From the cell containing the given text, extract its center point as [X, Y] coordinate. 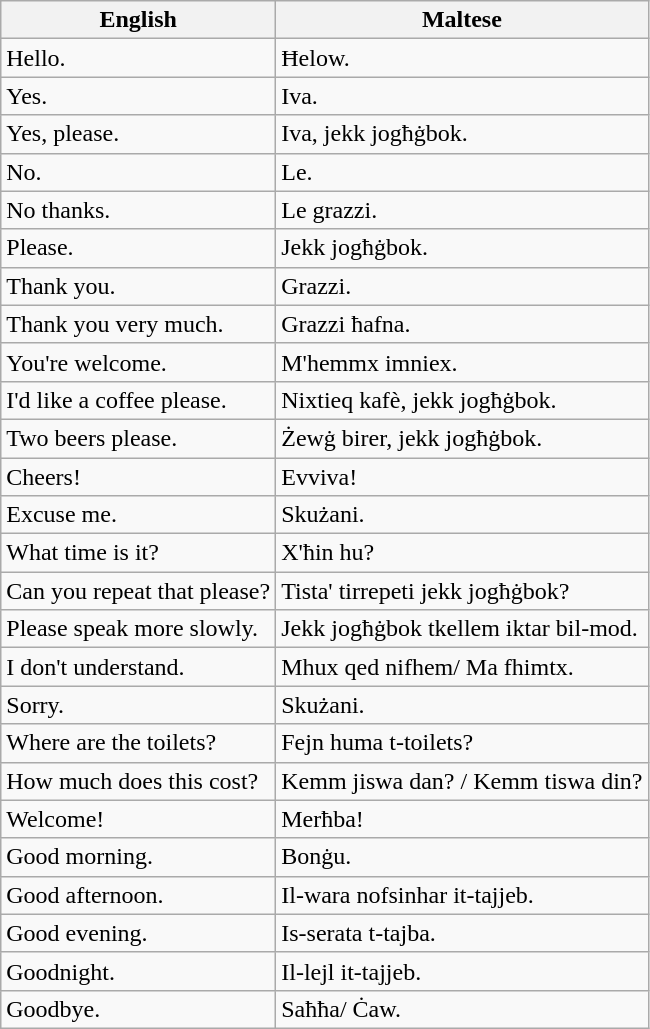
Goodnight. [138, 971]
Goodbye. [138, 1009]
Nixtieq kafè, jekk jogħġbok. [462, 400]
M'hemmx imniex. [462, 362]
Grazzi. [462, 286]
I'd like a coffee please. [138, 400]
Il-lejl it-tajjeb. [462, 971]
No thanks. [138, 210]
How much does this cost? [138, 781]
Yes, please. [138, 134]
You're welcome. [138, 362]
Thank you very much. [138, 324]
Please speak more slowly. [138, 629]
Two beers please. [138, 438]
Good afternoon. [138, 895]
Kemm jiswa dan? / Kemm tiswa din? [462, 781]
Good evening. [138, 933]
No. [138, 172]
Le grazzi. [462, 210]
Jekk jogħġbok tkellem iktar bil-mod. [462, 629]
Thank you. [138, 286]
Cheers! [138, 477]
Saħħa/ Ċaw. [462, 1009]
Yes. [138, 96]
Can you repeat that please? [138, 591]
X'ħin hu? [462, 553]
Hello. [138, 58]
Iva, jekk jogħġbok. [462, 134]
Le. [462, 172]
Iva. [462, 96]
Sorry. [138, 705]
Welcome! [138, 819]
Tista' tirrepeti jekk jogħġbok? [462, 591]
Fejn huma t-toilets? [462, 743]
Ħelow. [462, 58]
Evviva! [462, 477]
Excuse me. [138, 515]
Maltese [462, 20]
I don't understand. [138, 667]
Is-serata t-tajba. [462, 933]
Bonġu. [462, 857]
Good morning. [138, 857]
Il-wara nofsinhar it-tajjeb. [462, 895]
English [138, 20]
Please. [138, 248]
Where are the toilets? [138, 743]
Jekk jogħġbok. [462, 248]
Merħba! [462, 819]
Grazzi ħafna. [462, 324]
Żewġ birer, jekk jogħġbok. [462, 438]
Mhux qed nifhem/ Ma fhimtx. [462, 667]
What time is it? [138, 553]
